Return [X, Y] of the center of cell containing provided text 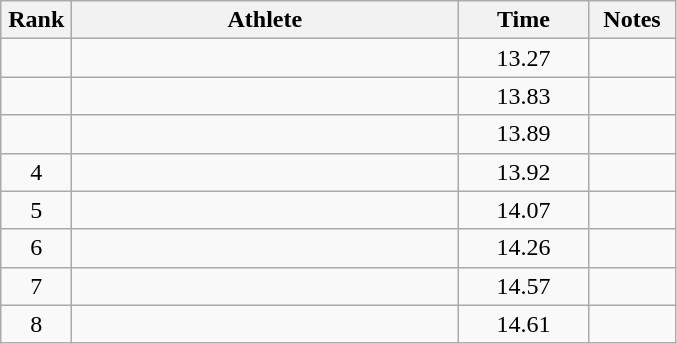
13.92 [524, 172]
13.27 [524, 58]
14.61 [524, 324]
Athlete [265, 20]
14.07 [524, 210]
14.57 [524, 286]
Time [524, 20]
Notes [632, 20]
6 [36, 248]
Rank [36, 20]
13.89 [524, 134]
5 [36, 210]
8 [36, 324]
4 [36, 172]
13.83 [524, 96]
14.26 [524, 248]
7 [36, 286]
